Extract the (X, Y) coordinate from the center of the cell holding the provided text.  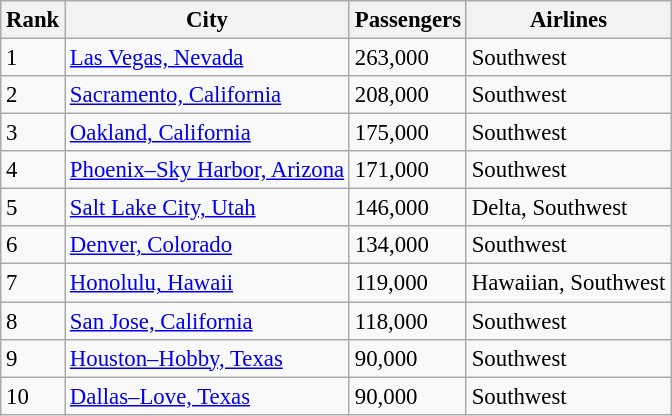
Sacramento, California (208, 95)
263,000 (408, 58)
Delta, Southwest (568, 208)
San Jose, California (208, 321)
118,000 (408, 321)
146,000 (408, 208)
Houston–Hobby, Texas (208, 358)
4 (33, 170)
8 (33, 321)
7 (33, 283)
Rank (33, 20)
208,000 (408, 95)
5 (33, 208)
Passengers (408, 20)
9 (33, 358)
Dallas–Love, Texas (208, 396)
1 (33, 58)
Denver, Colorado (208, 245)
171,000 (408, 170)
3 (33, 133)
Salt Lake City, Utah (208, 208)
Oakland, California (208, 133)
175,000 (408, 133)
10 (33, 396)
2 (33, 95)
134,000 (408, 245)
Phoenix–Sky Harbor, Arizona (208, 170)
Hawaiian, Southwest (568, 283)
Airlines (568, 20)
Honolulu, Hawaii (208, 283)
119,000 (408, 283)
City (208, 20)
6 (33, 245)
Las Vegas, Nevada (208, 58)
